Capture the cell that displays the provided text and extract its [X, Y] central coordinate. 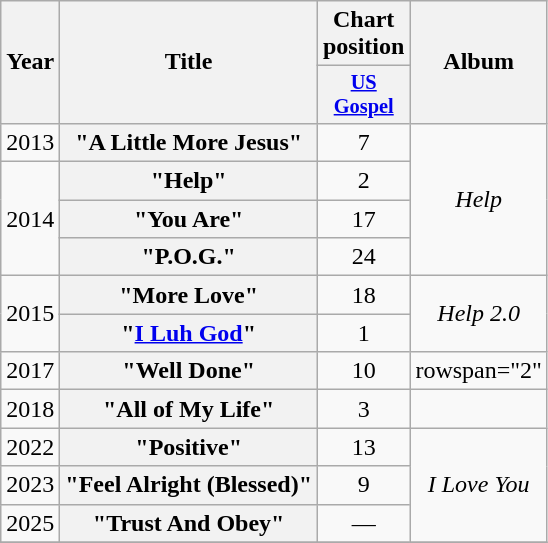
"Trust And Obey" [189, 523]
"I Luh God" [189, 333]
2 [363, 181]
2014 [30, 219]
2017 [30, 371]
18 [363, 295]
"Positive" [189, 447]
"More Love" [189, 295]
USGospel [363, 95]
9 [363, 485]
13 [363, 447]
"You Are" [189, 219]
I Love You [479, 485]
Year [30, 62]
17 [363, 219]
"Well Done" [189, 371]
2018 [30, 409]
2013 [30, 142]
Chart position [363, 34]
2023 [30, 485]
1 [363, 333]
Help [479, 199]
— [363, 523]
Album [479, 62]
Help 2.0 [479, 314]
24 [363, 257]
"A Little More Jesus" [189, 142]
2025 [30, 523]
"P.O.G." [189, 257]
"All of My Life" [189, 409]
rowspan="2" [479, 371]
10 [363, 371]
2022 [30, 447]
Title [189, 62]
2015 [30, 314]
"Feel Alright (Blessed)" [189, 485]
7 [363, 142]
"Help" [189, 181]
3 [363, 409]
